Capture the cell that displays the provided text and extract its [x, y] central coordinate. 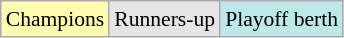
Champions [55, 19]
Runners-up [164, 19]
Playoff berth [282, 19]
